Return the [X, Y] coordinate for the center point of the cell that contains the specified text.  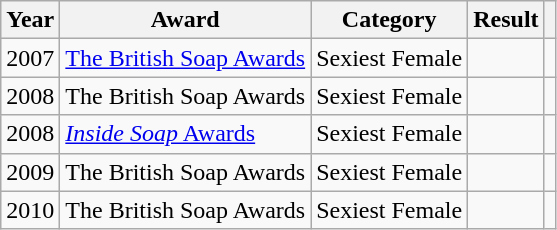
Category [390, 20]
2010 [30, 210]
Result [506, 20]
Inside Soap Awards [186, 134]
Award [186, 20]
Year [30, 20]
2007 [30, 58]
2009 [30, 172]
